For the text-containing cell, return its midpoint in [X, Y] coordinate format. 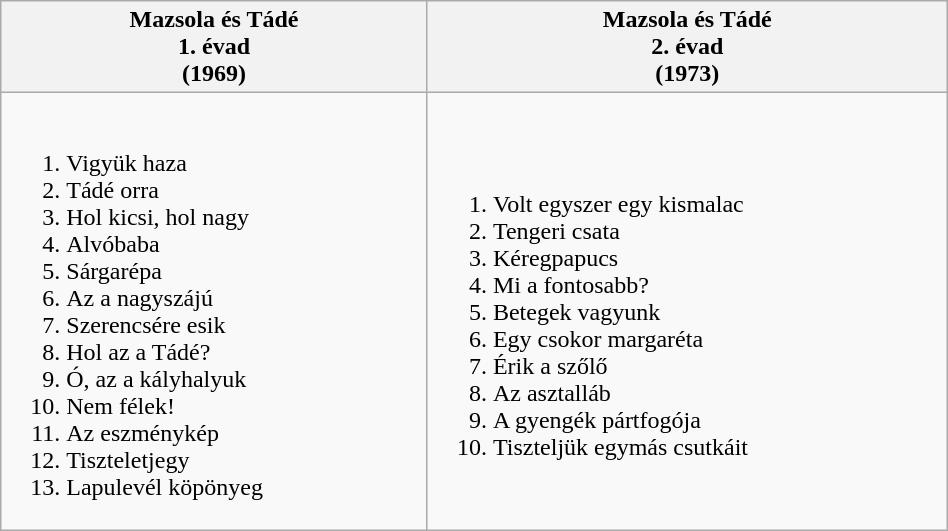
Mazsola és Tádé2. évad(1973) [687, 47]
Mazsola és Tádé1. évad(1969) [214, 47]
